Return (x, y) of the center of cell containing provided text 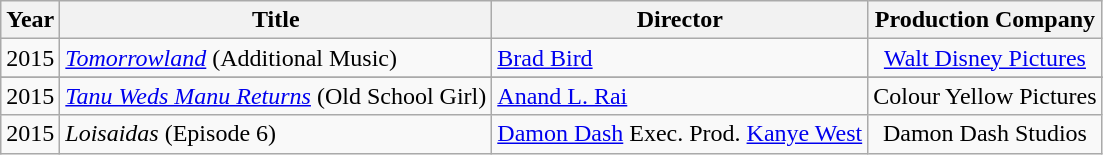
Loisaidas (Episode 6) (276, 134)
Director (680, 20)
Damon Dash Studios (985, 134)
Year (30, 20)
Brad Bird (680, 58)
Tanu Weds Manu Returns (Old School Girl) (276, 96)
Title (276, 20)
Tomorrowland (Additional Music) (276, 58)
Production Company (985, 20)
Anand L. Rai (680, 96)
Walt Disney Pictures (985, 58)
Damon Dash Exec. Prod. Kanye West (680, 134)
Colour Yellow Pictures (985, 96)
